Extract the [X, Y] coordinate from the center of the cell holding the provided text.  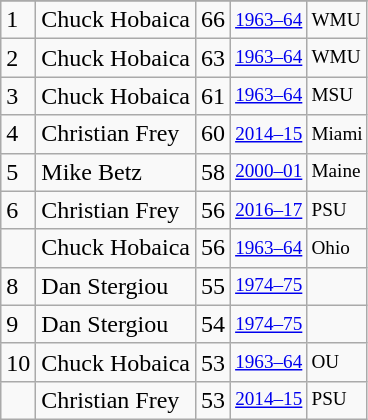
6 [18, 210]
5 [18, 172]
Maine [337, 172]
55 [212, 286]
4 [18, 134]
1 [18, 20]
54 [212, 324]
58 [212, 172]
2 [18, 58]
2000–01 [269, 172]
8 [18, 286]
2016–17 [269, 210]
OU [337, 362]
MSU [337, 96]
Miami [337, 134]
61 [212, 96]
60 [212, 134]
10 [18, 362]
Ohio [337, 248]
66 [212, 20]
9 [18, 324]
Mike Betz [116, 172]
63 [212, 58]
3 [18, 96]
